Return the [X, Y] coordinate for the center point of the cell that contains the specified text.  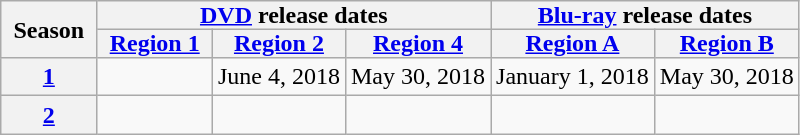
Region A [573, 43]
1 [49, 77]
Region 1 [155, 43]
DVD release dates [294, 15]
June 4, 2018 [278, 77]
Region B [726, 43]
2 [49, 115]
Blu-ray release dates [646, 15]
Region 2 [278, 43]
January 1, 2018 [573, 77]
Region 4 [418, 43]
Season [49, 30]
